Find where the given text appears and provide that cell's center as (X, Y) coordinate. 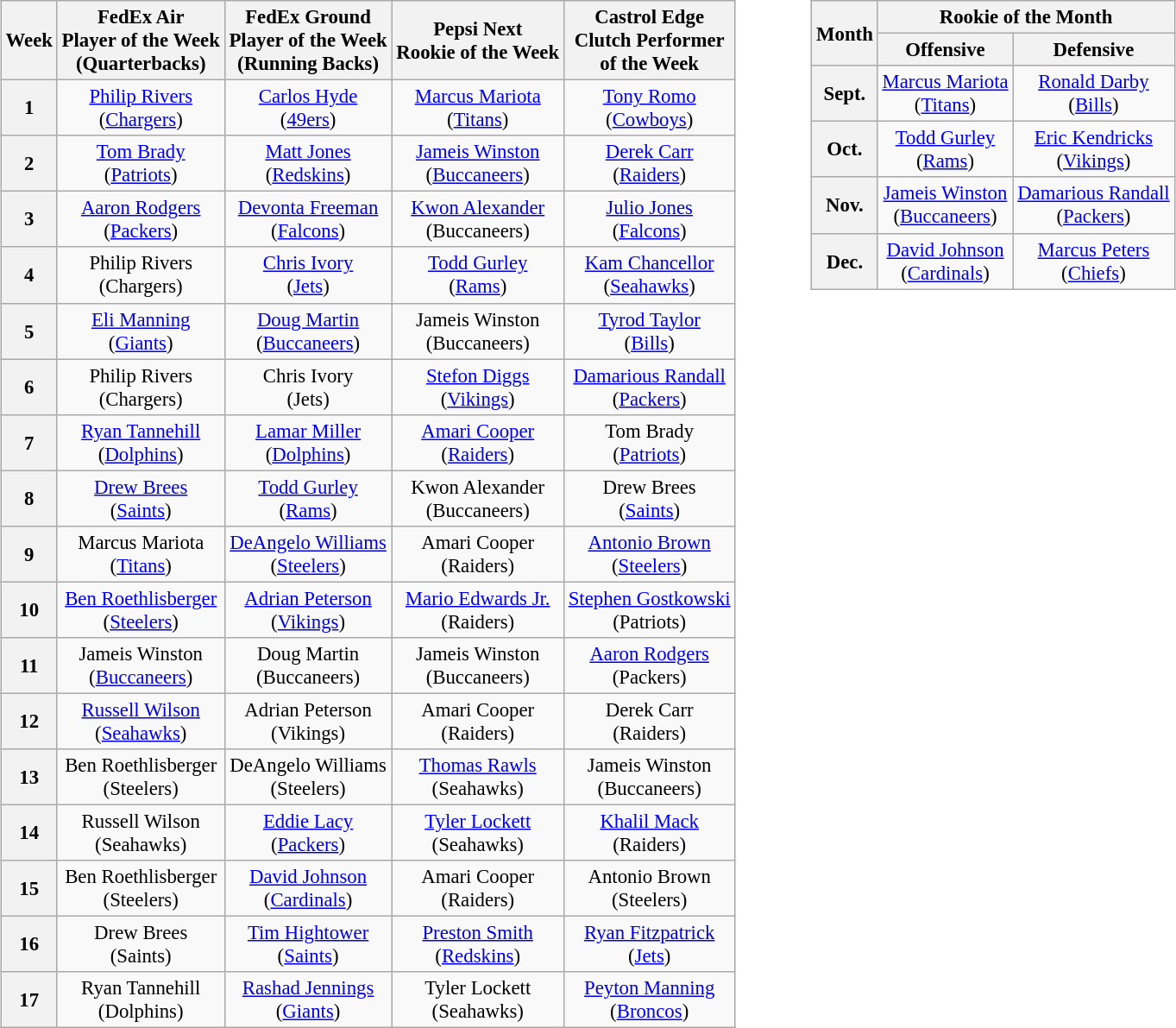
Khalil Mack(Raiders) (649, 832)
Tony Romo(Cowboys) (649, 109)
8 (29, 499)
Carlos Hyde(49ers) (308, 109)
6 (29, 387)
Peyton Manning(Broncos) (649, 1000)
Ronald Darby(Bills) (1094, 93)
Tim Hightower(Saints) (308, 944)
Dec. (845, 261)
Rashad Jennings(Giants) (308, 1000)
13 (29, 777)
3 (29, 219)
Eric Kendricks(Vikings) (1094, 150)
FedEx GroundPlayer of the Week(Running Backs) (308, 41)
Tyrod Taylor(Bills) (649, 331)
Nov. (845, 205)
Julio Jones(Falcons) (649, 219)
Eli Manning(Giants) (141, 331)
Rookie of the Month (1026, 17)
Oct. (845, 150)
15 (29, 889)
Kam Chancellor(Seahawks) (649, 274)
2 (29, 164)
Offensive (946, 50)
Eddie Lacy(Packers) (308, 832)
1 (29, 109)
Mario Edwards Jr.(Raiders) (478, 609)
Month (845, 33)
Week (29, 41)
4 (29, 274)
14 (29, 832)
Stefon Diggs(Vikings) (478, 387)
Matt Jones(Redskins) (308, 164)
5 (29, 331)
10 (29, 609)
16 (29, 944)
12 (29, 722)
Castrol EdgeClutch Performerof the Week (649, 41)
Thomas Rawls(Seahawks) (478, 777)
Sept. (845, 93)
Stephen Gostkowski(Patriots) (649, 609)
Defensive (1094, 50)
9 (29, 554)
Pepsi NextRookie of the Week (478, 41)
Preston Smith(Redskins) (478, 944)
Ryan Fitzpatrick(Jets) (649, 944)
Lamar Miller(Dolphins) (308, 442)
FedEx AirPlayer of the Week(Quarterbacks) (141, 41)
Devonta Freeman(Falcons) (308, 219)
7 (29, 442)
17 (29, 1000)
Marcus Peters(Chiefs) (1094, 261)
11 (29, 666)
